Find where the given text appears and provide that cell's center as (x, y) coordinate. 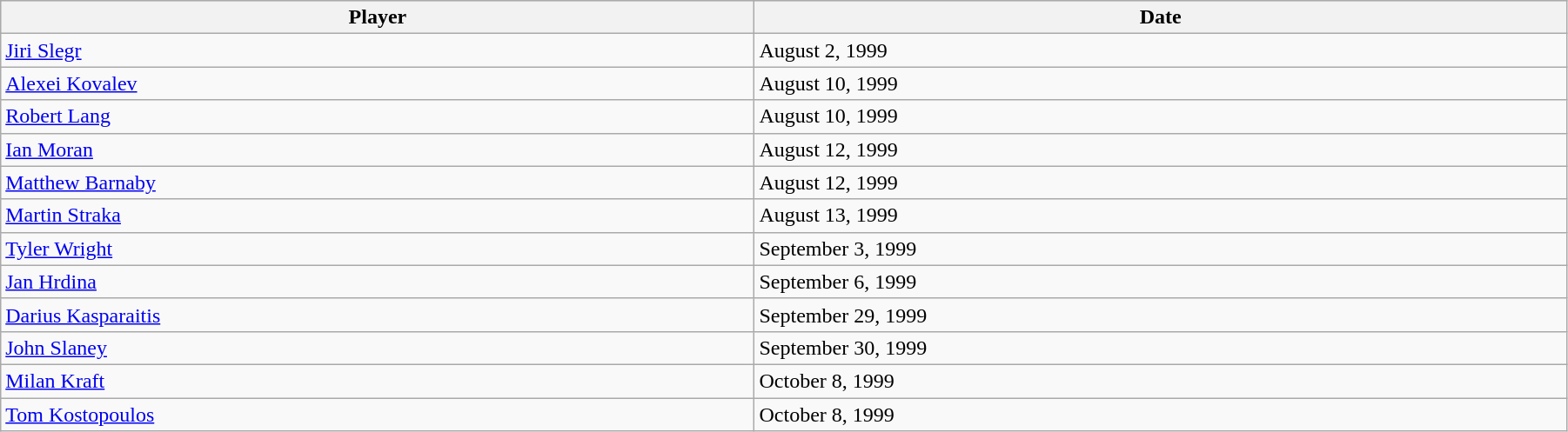
August 2, 1999 (1161, 50)
Jan Hrdina (378, 282)
Player (378, 17)
Jiri Slegr (378, 50)
Darius Kasparaitis (378, 315)
September 6, 1999 (1161, 282)
Tom Kostopoulos (378, 415)
Milan Kraft (378, 381)
Ian Moran (378, 150)
John Slaney (378, 348)
Matthew Barnaby (378, 183)
Tyler Wright (378, 249)
August 13, 1999 (1161, 216)
September 29, 1999 (1161, 315)
Martin Straka (378, 216)
Robert Lang (378, 116)
Date (1161, 17)
September 3, 1999 (1161, 249)
Alexei Kovalev (378, 83)
September 30, 1999 (1161, 348)
